Output the [X, Y] coordinate of the center of the cell containing the given text.  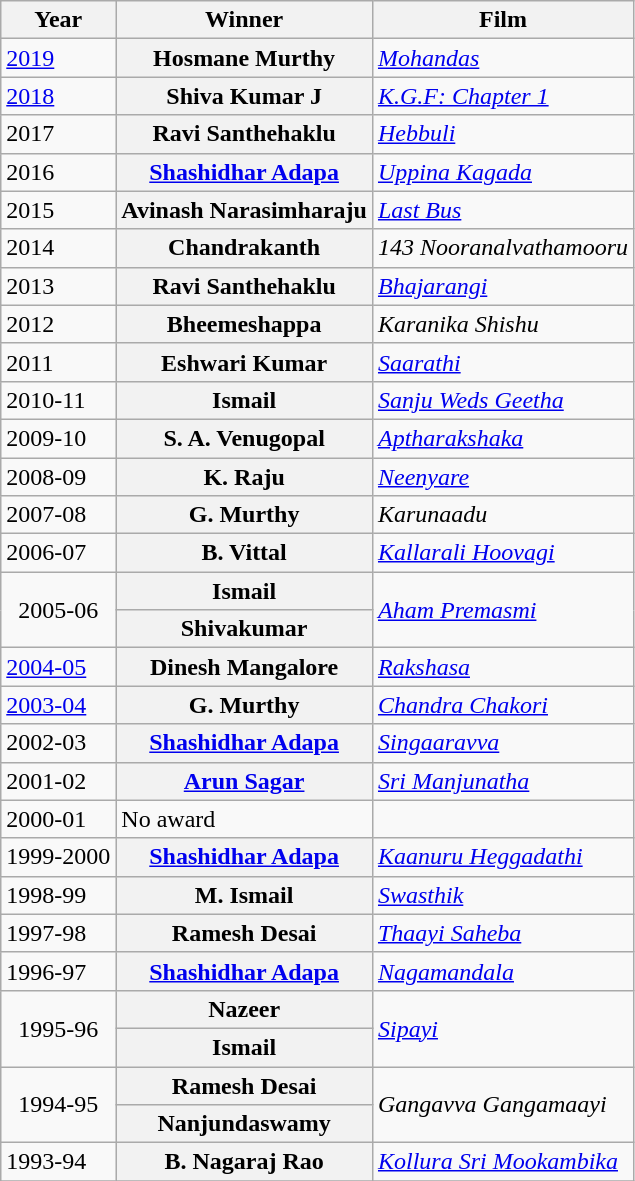
2012 [58, 324]
Kaanuru Heggadathi [502, 857]
Avinash Narasimharaju [244, 210]
Rakshasa [502, 667]
2003-04 [58, 705]
Sri Manjunatha [502, 781]
2018 [58, 96]
Eshwari Kumar [244, 362]
Aham Premasmi [502, 610]
Gangavva Gangamaayi [502, 1104]
K.G.F: Chapter 1 [502, 96]
Karanika Shishu [502, 324]
Thaayi Saheba [502, 933]
Neenyare [502, 477]
Aptharakshaka [502, 438]
Kollura Sri Mookambika [502, 1162]
Mohandas [502, 58]
Film [502, 20]
2002-03 [58, 743]
Saarathi [502, 362]
Nagamandala [502, 971]
B. Nagaraj Rao [244, 1162]
2015 [58, 210]
Singaaravva [502, 743]
2008-09 [58, 477]
Swasthik [502, 895]
1998-99 [58, 895]
2019 [58, 58]
Bheemeshappa [244, 324]
Bhajarangi [502, 286]
Winner [244, 20]
Shivakumar [244, 629]
Last Bus [502, 210]
No award [244, 819]
2016 [58, 172]
1996-97 [58, 971]
Hosmane Murthy [244, 58]
Karunaadu [502, 515]
Nazeer [244, 1009]
2017 [58, 134]
2013 [58, 286]
Hebbuli [502, 134]
Sipayi [502, 1028]
2005-06 [58, 610]
Dinesh Mangalore [244, 667]
Chandra Chakori [502, 705]
2014 [58, 248]
B. Vittal [244, 553]
1999-2000 [58, 857]
2004-05 [58, 667]
2006-07 [58, 553]
2007-08 [58, 515]
2009-10 [58, 438]
1993-94 [58, 1162]
2010-11 [58, 400]
1995-96 [58, 1028]
Nanjundaswamy [244, 1124]
2000-01 [58, 819]
Kallarali Hoovagi [502, 553]
K. Raju [244, 477]
2001-02 [58, 781]
Year [58, 20]
Shiva Kumar J [244, 96]
Sanju Weds Geetha [502, 400]
Uppina Kagada [502, 172]
143 Nooranalvathamooru [502, 248]
1994-95 [58, 1104]
S. A. Venugopal [244, 438]
Arun Sagar [244, 781]
Chandrakanth [244, 248]
1997-98 [58, 933]
2011 [58, 362]
M. Ismail [244, 895]
